Return the (X, Y) coordinate for the center point of the cell that contains the specified text.  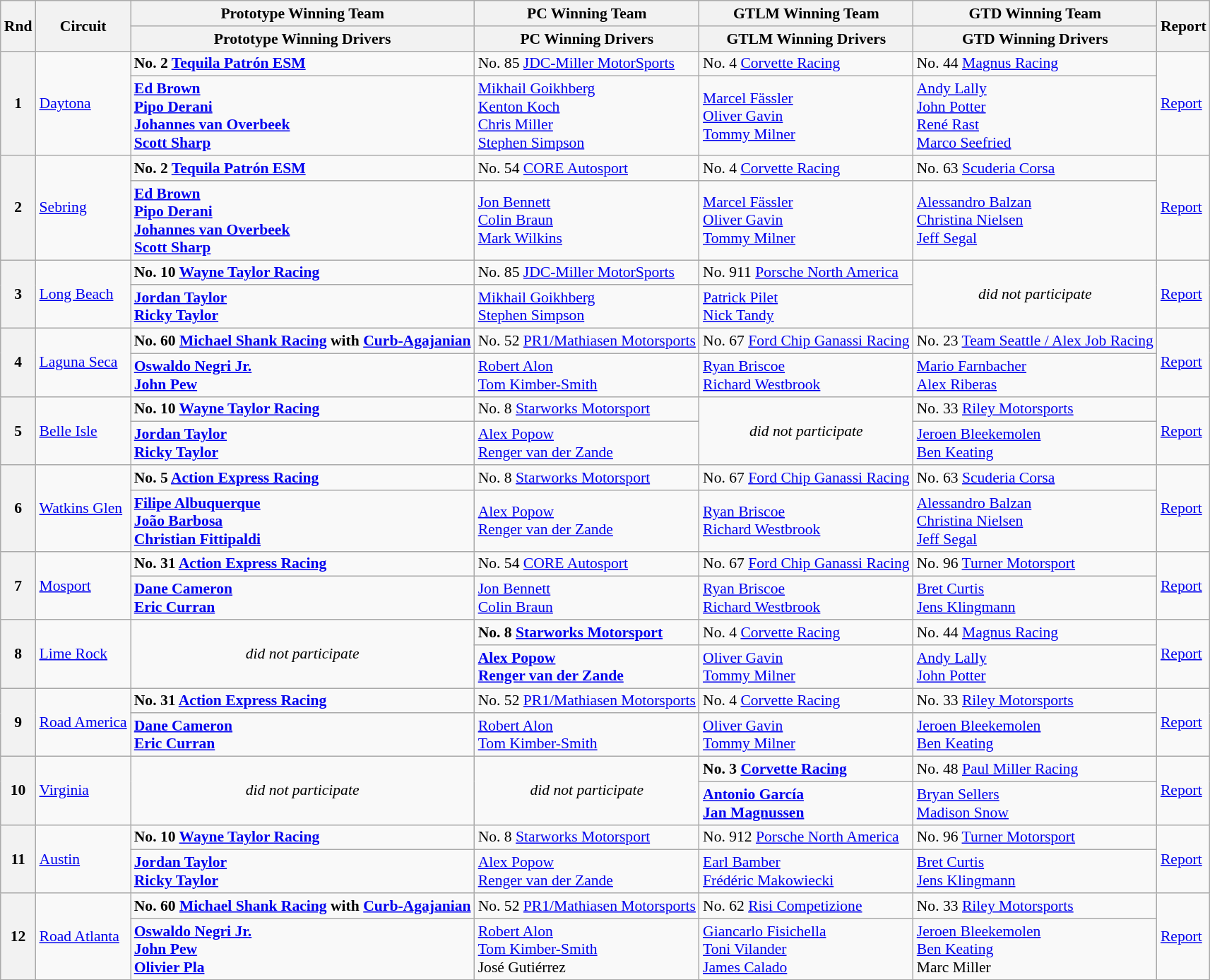
No. 5 Action Express Racing (302, 478)
Austin (83, 859)
5 (18, 431)
GTLM Winning Team (807, 13)
9 (18, 722)
No. 912 Porsche North America (807, 837)
Patrick Pilet Nick Tandy (807, 307)
6 (18, 508)
Prototype Winning Team (302, 13)
Oswaldo Negri Jr. John Pew Olivier Pla (302, 950)
Jon Bennett Colin Braun (587, 598)
1 (18, 103)
Long Beach (83, 294)
Andy Lally John Potter René Rast Marco Seefried (1036, 116)
Daytona (83, 103)
No. 3 Corvette Racing (807, 769)
Oswaldo Negri Jr. John Pew (302, 374)
PC Winning Team (587, 13)
Earl Bamber Frédéric Makowiecki (807, 872)
8 (18, 654)
Mosport (83, 585)
GTLM Winning Drivers (807, 39)
Circuit (83, 25)
GTD Winning Team (1036, 13)
Mikhail Goikhberg Stephen Simpson (587, 307)
Road America (83, 722)
Sebring (83, 208)
GTD Winning Drivers (1036, 39)
11 (18, 859)
Jeroen Bleekemolen Ben Keating Marc Miller (1036, 950)
Giancarlo Fisichella Toni Vilander James Calado (807, 950)
Watkins Glen (83, 508)
Virginia (83, 791)
PC Winning Drivers (587, 39)
3 (18, 294)
Antonio García Jan Magnussen (807, 803)
4 (18, 363)
Jon Bennett Colin Braun Mark Wilkins (587, 220)
Road Atlanta (83, 936)
2 (18, 208)
Mikhail Goikhberg Kenton Koch Chris Miller Stephen Simpson (587, 116)
Laguna Seca (83, 363)
Bryan Sellers Madison Snow (1036, 803)
No. 23 Team Seattle / Alex Job Racing (1036, 341)
Belle Isle (83, 431)
7 (18, 585)
Robert Alon Tom Kimber-Smith José Gutiérrez (587, 950)
10 (18, 791)
Mario Farnbacher Alex Riberas (1036, 374)
No. 911 Porsche North America (807, 273)
No. 48 Paul Miller Racing (1036, 769)
Lime Rock (83, 654)
No. 62 Risi Competizione (807, 906)
Andy Lally John Potter (1036, 667)
Rnd (18, 25)
Prototype Winning Drivers (302, 39)
12 (18, 936)
Filipe Albuquerque João Barbosa Christian Fittipaldi (302, 521)
